Detect which cell encompasses the target text, then output its (X, Y) center coordinate. 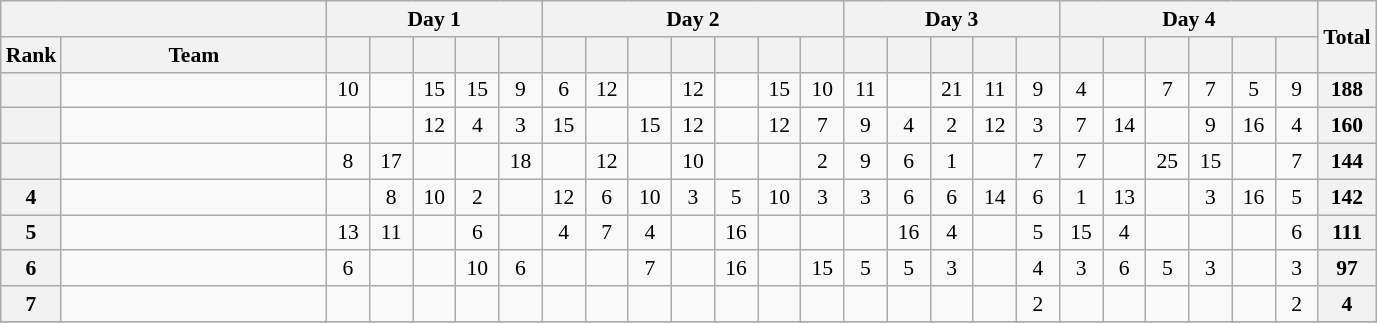
Day 4 (1190, 19)
Day 1 (434, 19)
111 (1346, 233)
21 (952, 90)
Rank (32, 55)
25 (1168, 162)
Total (1346, 36)
18 (520, 162)
160 (1346, 126)
144 (1346, 162)
Day 2 (693, 19)
17 (392, 162)
97 (1346, 269)
Day 3 (952, 19)
142 (1346, 197)
Team (194, 55)
188 (1346, 90)
